Capture the cell that displays the provided text and extract its (X, Y) central coordinate. 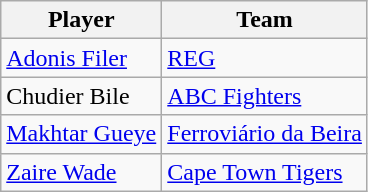
Chudier Bile (82, 96)
Team (265, 20)
REG (265, 58)
Ferroviário da Beira (265, 134)
Makhtar Gueye (82, 134)
ABC Fighters (265, 96)
Cape Town Tigers (265, 172)
Player (82, 20)
Zaire Wade (82, 172)
Adonis Filer (82, 58)
